For the text-containing cell, return its midpoint in [X, Y] coordinate format. 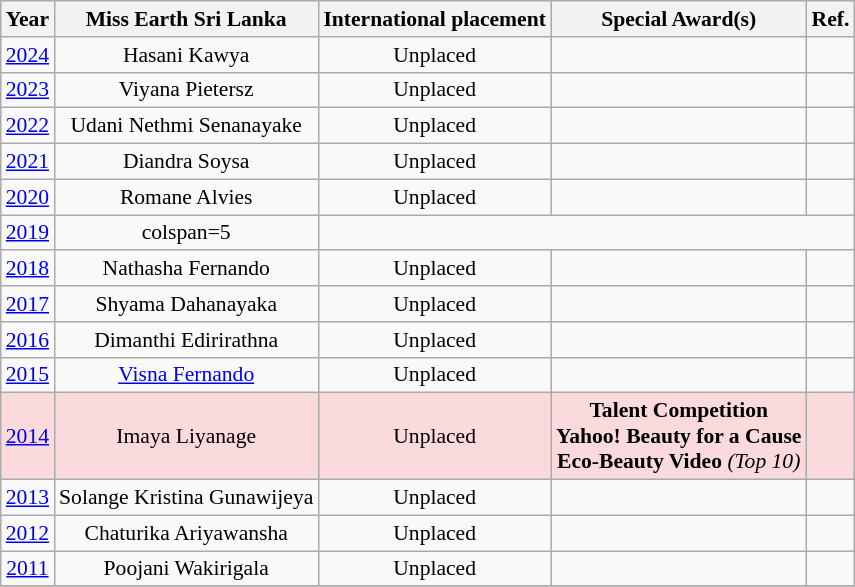
2015 [28, 375]
Nathasha Fernando [186, 269]
2011 [28, 569]
2021 [28, 162]
Miss Earth Sri Lanka [186, 19]
Poojani Wakirigala [186, 569]
Viyana Pietersz [186, 90]
Talent Competition Yahoo! Beauty for a CauseEco-Beauty Video (Top 10) [679, 436]
Solange Kristina Gunawijeya [186, 498]
Chaturika Ariyawansha [186, 533]
2013 [28, 498]
2012 [28, 533]
2023 [28, 90]
2022 [28, 126]
International placement [434, 19]
2018 [28, 269]
Shyama Dahanayaka [186, 304]
Romane Alvies [186, 197]
colspan=5 [186, 233]
Year [28, 19]
Special Award(s) [679, 19]
2024 [28, 55]
Hasani Kawya [186, 55]
Visna Fernando [186, 375]
Dimanthi Edirirathna [186, 340]
2014 [28, 436]
2017 [28, 304]
2019 [28, 233]
2020 [28, 197]
Imaya Liyanage [186, 436]
Diandra Soysa [186, 162]
2016 [28, 340]
Udani Nethmi Senanayake [186, 126]
Ref. [831, 19]
